Scan for the cell matching the given text and deliver its [X, Y] coordinate at center. 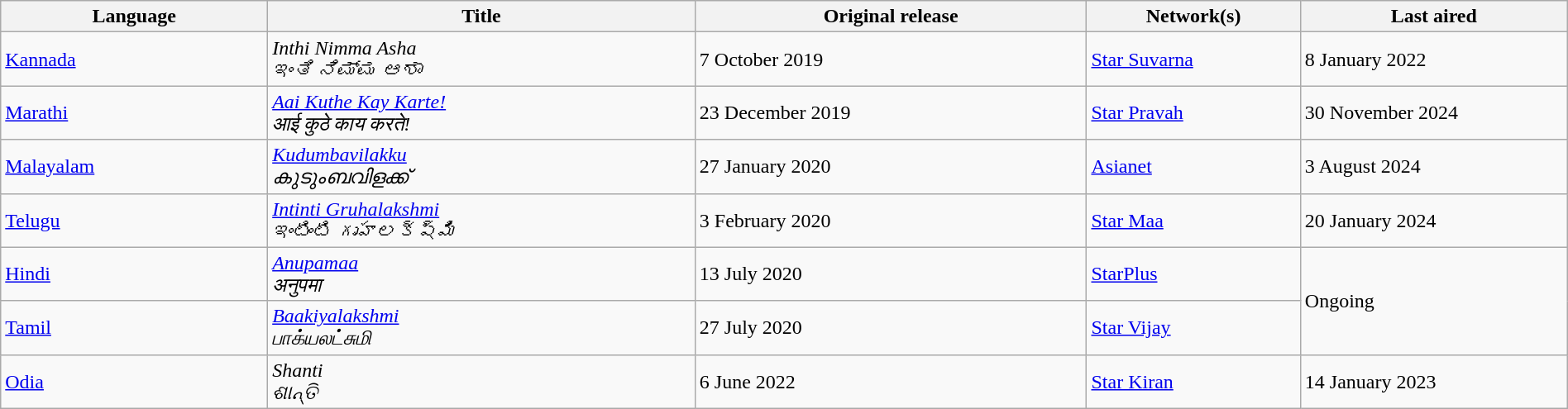
Baakiyalakshmi பாக்யலட்சுமி [481, 327]
Kudumbavilakku കുടുംബവിളക്ക് [481, 167]
Kannada [134, 59]
20 January 2024 [1434, 220]
Tamil [134, 327]
3 August 2024 [1434, 167]
Aai Kuthe Kay Karte! आई कुठे काय करते! [481, 112]
Star Pravah [1193, 112]
6 June 2022 [891, 382]
Language [134, 17]
30 November 2024 [1434, 112]
Asianet [1193, 167]
23 December 2019 [891, 112]
Malayalam [134, 167]
14 January 2023 [1434, 382]
Odia [134, 382]
7 October 2019 [891, 59]
Last aired [1434, 17]
Star Vijay [1193, 327]
Marathi [134, 112]
Intinti Gruhalakshmi ఇంటింటి గృహలక్ష్మి [481, 220]
13 July 2020 [891, 274]
Network(s) [1193, 17]
Title [481, 17]
27 January 2020 [891, 167]
3 February 2020 [891, 220]
Hindi [134, 274]
Star Maa [1193, 220]
27 July 2020 [891, 327]
Inthi Nimma Asha ಇಂತಿ ನಿಮ್ಮ ಆಶಾ [481, 59]
Ongoing [1434, 301]
Original release [891, 17]
8 January 2022 [1434, 59]
Star Suvarna [1193, 59]
Shanti ଶାନ୍ତି [481, 382]
Star Kiran [1193, 382]
StarPlus [1193, 274]
Anupamaa अनुपमा [481, 274]
Telugu [134, 220]
